Return the (X, Y) coordinate for the center point of the cell that contains the specified text.  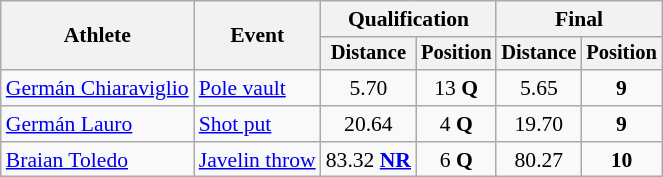
Shot put (258, 124)
Athlete (98, 36)
5.65 (538, 88)
Pole vault (258, 88)
5.70 (368, 88)
Event (258, 36)
13 Q (456, 88)
Germán Lauro (98, 124)
20.64 (368, 124)
19.70 (538, 124)
Final (578, 19)
Germán Chiaraviglio (98, 88)
4 Q (456, 124)
Qualification (409, 19)
